Search for the cell housing the specified text and yield its [x, y] center coordinate. 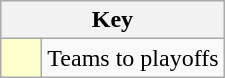
Key [112, 20]
Teams to playoffs [133, 58]
